Determine the [x, y] coordinate at the center of the cell enclosing the given text.  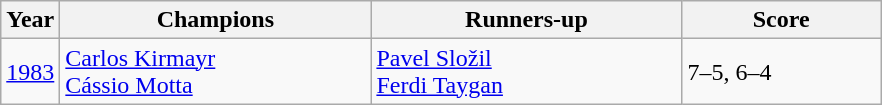
Pavel Složil Ferdi Taygan [526, 72]
7–5, 6–4 [782, 72]
Champions [216, 20]
1983 [30, 72]
Score [782, 20]
Carlos Kirmayr Cássio Motta [216, 72]
Runners-up [526, 20]
Year [30, 20]
